Return the [X, Y] coordinate for the center point of the cell that contains the specified text.  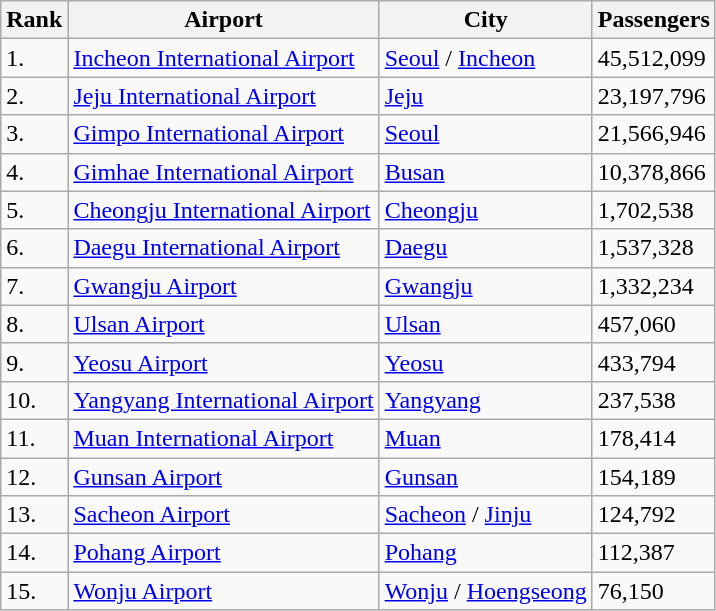
237,538 [654, 400]
3. [34, 134]
Jeju International Airport [224, 96]
Yeosu [486, 362]
12. [34, 477]
Muan International Airport [224, 438]
1. [34, 58]
Passengers [654, 20]
Gimhae International Airport [224, 172]
City [486, 20]
Gunsan [486, 477]
7. [34, 286]
Yangyang [486, 400]
76,150 [654, 591]
11. [34, 438]
Pohang [486, 553]
Yeosu Airport [224, 362]
4. [34, 172]
433,794 [654, 362]
Incheon International Airport [224, 58]
Ulsan [486, 324]
Jeju [486, 96]
Wonju / Hoengseong [486, 591]
6. [34, 248]
13. [34, 515]
45,512,099 [654, 58]
Seoul [486, 134]
1,537,328 [654, 248]
14. [34, 553]
154,189 [654, 477]
Yangyang International Airport [224, 400]
Daegu [486, 248]
Ulsan Airport [224, 324]
Cheongju [486, 210]
15. [34, 591]
457,060 [654, 324]
2. [34, 96]
Pohang Airport [224, 553]
Daegu International Airport [224, 248]
1,332,234 [654, 286]
Gunsan Airport [224, 477]
8. [34, 324]
Sacheon Airport [224, 515]
23,197,796 [654, 96]
Wonju Airport [224, 591]
10. [34, 400]
Sacheon / Jinju [486, 515]
9. [34, 362]
1,702,538 [654, 210]
124,792 [654, 515]
Gwangju Airport [224, 286]
Muan [486, 438]
Gimpo International Airport [224, 134]
Gwangju [486, 286]
10,378,866 [654, 172]
Airport [224, 20]
5. [34, 210]
178,414 [654, 438]
Busan [486, 172]
Rank [34, 20]
Seoul / Incheon [486, 58]
21,566,946 [654, 134]
Cheongju International Airport [224, 210]
112,387 [654, 553]
